Return [X, Y] of the center of cell containing provided text 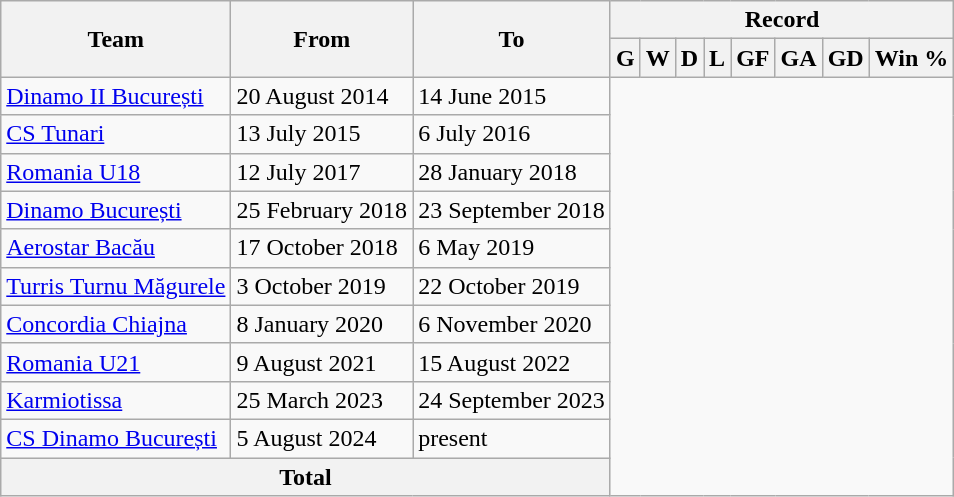
24 September 2023 [512, 400]
Concordia Chiajna [116, 324]
D [689, 58]
3 October 2019 [322, 286]
CS Tunari [116, 134]
Turris Turnu Măgurele [116, 286]
8 January 2020 [322, 324]
5 August 2024 [322, 438]
GF [753, 58]
12 July 2017 [322, 172]
Total [306, 477]
20 August 2014 [322, 96]
CS Dinamo București [116, 438]
6 May 2019 [512, 248]
W [658, 58]
23 September 2018 [512, 210]
9 August 2021 [322, 362]
Dinamo București [116, 210]
25 March 2023 [322, 400]
L [718, 58]
6 November 2020 [512, 324]
15 August 2022 [512, 362]
Aerostar Bacău [116, 248]
Win % [912, 58]
22 October 2019 [512, 286]
To [512, 39]
Record [782, 20]
28 January 2018 [512, 172]
GA [798, 58]
17 October 2018 [322, 248]
From [322, 39]
14 June 2015 [512, 96]
present [512, 438]
GD [846, 58]
25 February 2018 [322, 210]
Romania U21 [116, 362]
Dinamo II București [116, 96]
Romania U18 [116, 172]
13 July 2015 [322, 134]
Karmiotissa [116, 400]
G [625, 58]
Team [116, 39]
6 July 2016 [512, 134]
